Identify which cell holds the provided text, then report its [x, y] central coordinate. 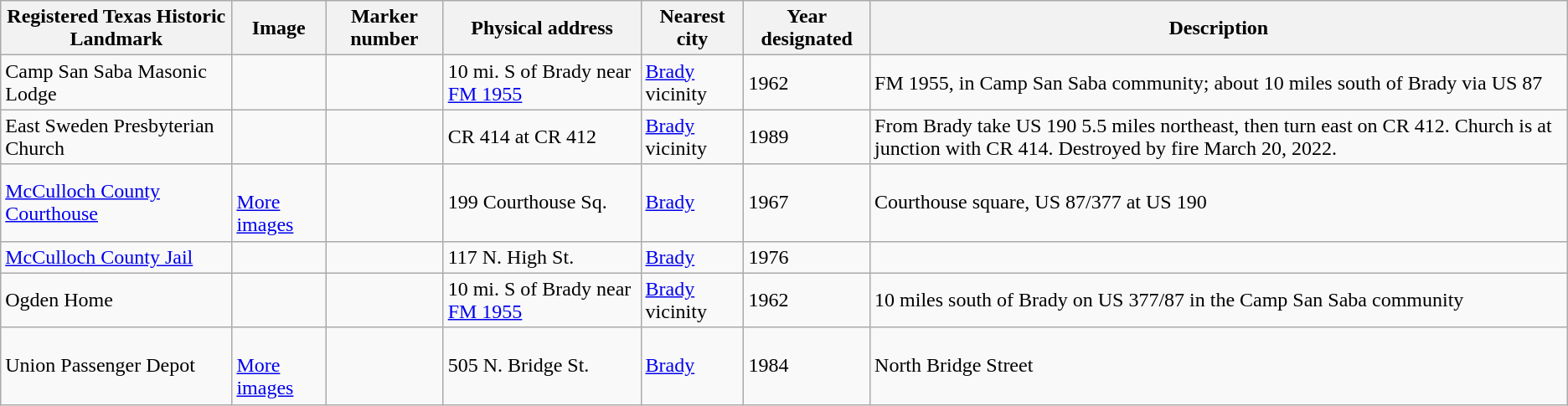
Marker number [385, 28]
10 miles south of Brady on US 377/87 in the Camp San Saba community [1220, 300]
From Brady take US 190 5.5 miles northeast, then turn east on CR 412. Church is at junction with CR 414. Destroyed by fire March 20, 2022. [1220, 137]
Ogden Home [116, 300]
Image [279, 28]
117 N. High St. [542, 257]
1989 [807, 137]
McCulloch County Jail [116, 257]
McCulloch County Courthouse [116, 203]
Description [1220, 28]
199 Courthouse Sq. [542, 203]
East Sweden Presbyterian Church [116, 137]
Courthouse square, US 87/377 at US 190 [1220, 203]
FM 1955, in Camp San Saba community; about 10 miles south of Brady via US 87 [1220, 82]
Union Passenger Depot [116, 366]
CR 414 at CR 412 [542, 137]
1976 [807, 257]
505 N. Bridge St. [542, 366]
Year designated [807, 28]
1984 [807, 366]
1967 [807, 203]
Camp San Saba Masonic Lodge [116, 82]
Physical address [542, 28]
Registered Texas Historic Landmark [116, 28]
Nearest city [692, 28]
North Bridge Street [1220, 366]
